Find where the given text appears and provide that cell's center as (X, Y) coordinate. 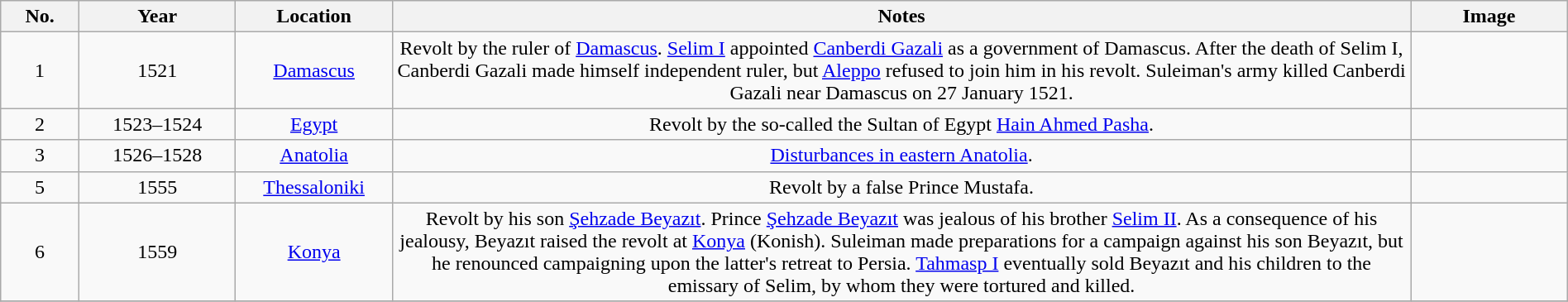
Egypt (314, 124)
Thessaloniki (314, 187)
Damascus (314, 70)
Revolt by the so-called the Sultan of Egypt Hain Ahmed Pasha. (901, 124)
No. (40, 17)
Anatolia (314, 156)
5 (40, 187)
Revolt by a false Prince Mustafa. (901, 187)
1523–1524 (157, 124)
1559 (157, 252)
Konya (314, 252)
1555 (157, 187)
3 (40, 156)
1521 (157, 70)
6 (40, 252)
Year (157, 17)
Disturbances in eastern Anatolia. (901, 156)
Location (314, 17)
1 (40, 70)
Notes (901, 17)
2 (40, 124)
Image (1489, 17)
1526–1528 (157, 156)
